Locate the cell with the specified text and output its [X, Y] center coordinate. 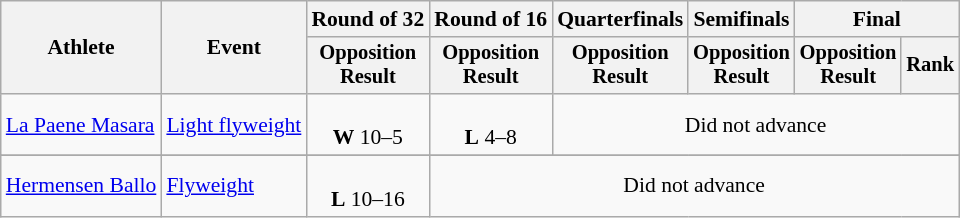
W 10–5 [368, 124]
Rank [930, 66]
Quarterfinals [620, 19]
La Paene Masara [82, 124]
Final [877, 19]
Light flyweight [234, 124]
L 10–16 [368, 186]
Flyweight [234, 186]
Round of 32 [368, 19]
Event [234, 48]
Semifinals [742, 19]
Athlete [82, 48]
Round of 16 [490, 19]
Hermensen Ballo [82, 186]
L 4–8 [490, 124]
